Identify which cell holds the provided text, then report its (X, Y) central coordinate. 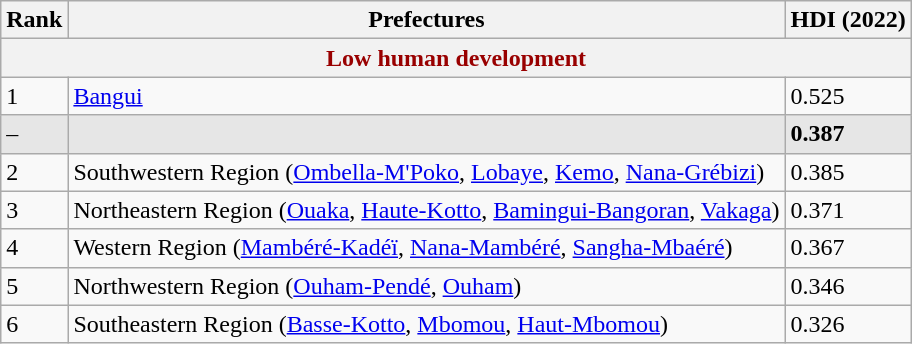
Northwestern Region (Ouham-Pendé, Ouham) (426, 286)
Southwestern Region (Ombella-M'Poko, Lobaye, Kemo, Nana-Grébizi) (426, 172)
Rank (34, 20)
0.385 (848, 172)
2 (34, 172)
0.326 (848, 324)
Southeastern Region (Basse-Kotto, Mbomou, Haut-Mbomou) (426, 324)
0.525 (848, 96)
3 (34, 210)
Western Region (Mambéré-Kadéï, Nana-Mambéré, Sangha-Mbaéré) (426, 248)
Low human development (456, 58)
5 (34, 286)
0.371 (848, 210)
Northeastern Region (Ouaka, Haute-Kotto, Bamingui-Bangoran, Vakaga) (426, 210)
Bangui (426, 96)
0.387 (848, 134)
6 (34, 324)
HDI (2022) (848, 20)
4 (34, 248)
Prefectures (426, 20)
0.367 (848, 248)
1 (34, 96)
0.346 (848, 286)
– (34, 134)
